Identify which cell holds the provided text, then report its [x, y] central coordinate. 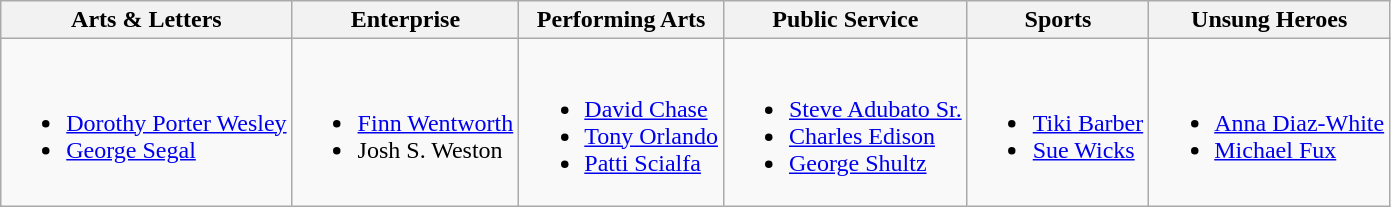
Tiki BarberSue Wicks [1058, 122]
Public Service [845, 20]
Performing Arts [622, 20]
Enterprise [406, 20]
Steve Adubato Sr.Charles EdisonGeorge Shultz [845, 122]
Dorothy Porter WesleyGeorge Segal [146, 122]
Anna Diaz-WhiteMichael Fux [1270, 122]
Arts & Letters [146, 20]
Unsung Heroes [1270, 20]
David ChaseTony OrlandoPatti Scialfa [622, 122]
Finn WentworthJosh S. Weston [406, 122]
Sports [1058, 20]
